For the text-containing cell, return its midpoint in (x, y) coordinate format. 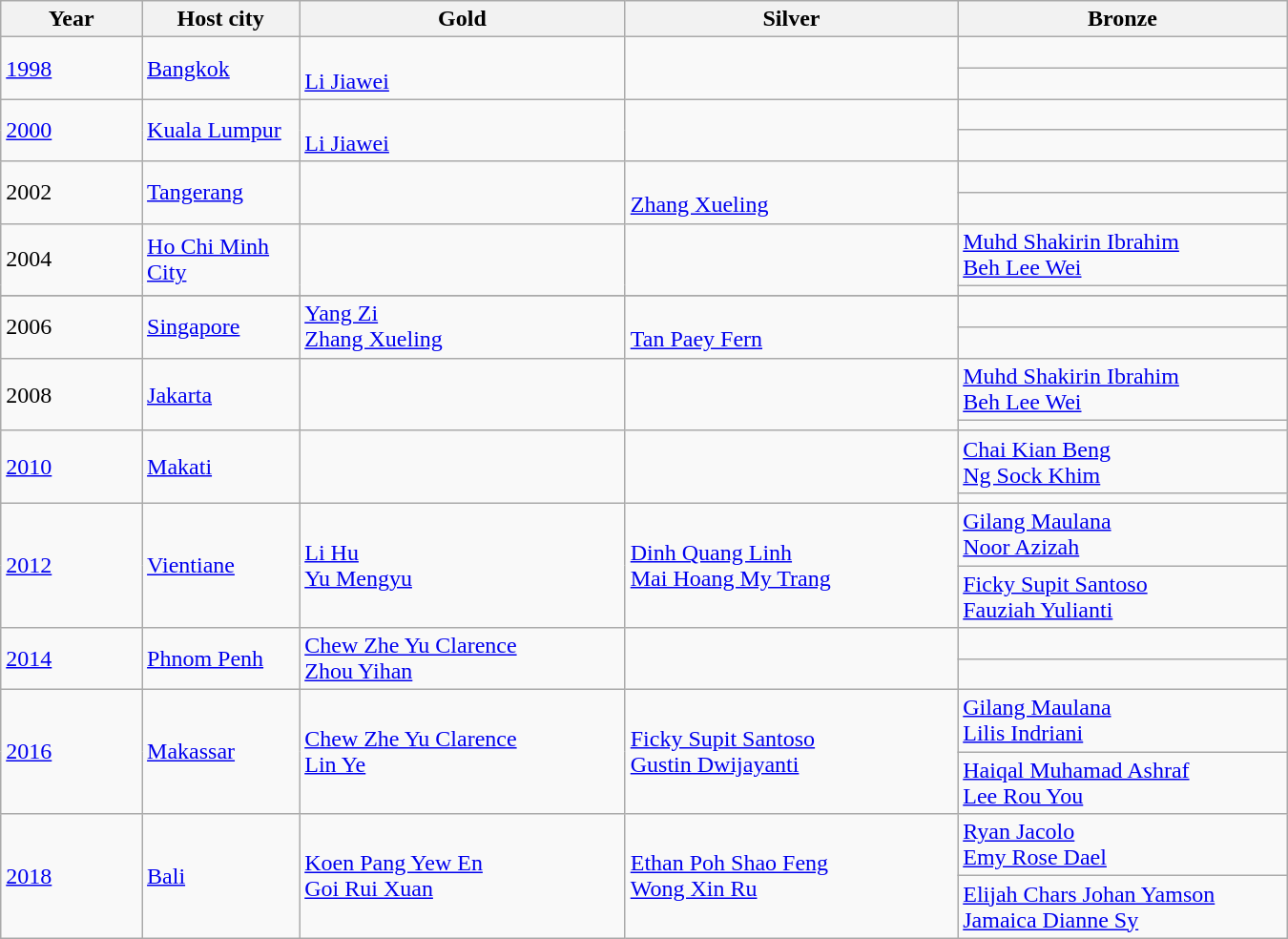
2002 (72, 193)
Kuala Lumpur (221, 130)
Bangkok (221, 69)
Gilang Maulana Noor Azizah (1123, 534)
Phnom Penh (221, 658)
Year (72, 19)
Ethan Poh Shao Feng Wong Xin Ru (792, 876)
Dinh Quang Linh Mai Hoang My Trang (792, 565)
Singapore (221, 326)
Li Hu Yu Mengyu (463, 565)
2008 (72, 394)
Vientiane (221, 565)
1998 (72, 69)
Chai Kian Beng Ng Sock Khim (1123, 462)
Chew Zhe Yu Clarence Zhou Yihan (463, 658)
2018 (72, 876)
Ryan Jacolo Emy Rose Dael (1123, 845)
Tangerang (221, 193)
2012 (72, 565)
Makassar (221, 752)
2006 (72, 326)
2014 (72, 658)
Gold (463, 19)
Tan Paey Fern (792, 326)
Ficky Supit Santoso Gustin Dwijayanti (792, 752)
Chew Zhe Yu Clarence Lin Ye (463, 752)
Haiqal Muhamad Ashraf Lee Rou You (1123, 782)
Ho Chi Minh City (221, 260)
Silver (792, 19)
2000 (72, 130)
Ficky Supit Santoso Fauziah Yulianti (1123, 595)
Host city (221, 19)
Zhang Xueling (792, 193)
Jakarta (221, 394)
Koen Pang Yew En Goi Rui Xuan (463, 876)
Gilang Maulana Lilis Indriani (1123, 721)
2016 (72, 752)
Elijah Chars Johan Yamson Jamaica Dianne Sy (1123, 907)
Bronze (1123, 19)
Makati (221, 467)
2004 (72, 260)
2010 (72, 467)
Bali (221, 876)
Yang Zi Zhang Xueling (463, 326)
